Detect which cell encompasses the target text, then output its (X, Y) center coordinate. 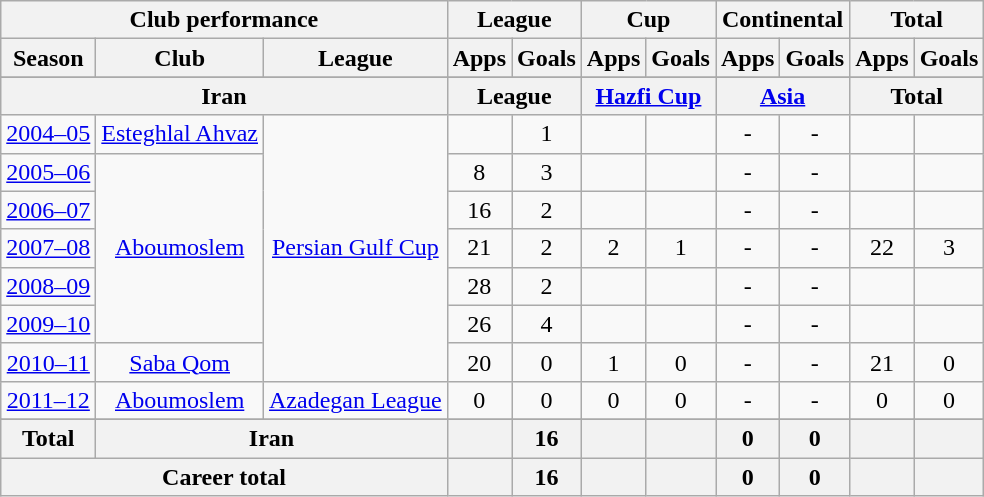
Continental (783, 20)
Club performance (224, 20)
Azadegan League (356, 400)
2008–09 (48, 286)
Asia (783, 96)
Cup (648, 20)
Esteghlal Ahvaz (180, 134)
22 (882, 248)
2007–08 (48, 248)
Persian Gulf Cup (356, 248)
Hazfi Cup (648, 96)
2006–07 (48, 210)
Saba Qom (180, 362)
2004–05 (48, 134)
20 (479, 362)
26 (479, 324)
28 (479, 286)
8 (479, 172)
Club (180, 58)
2010–11 (48, 362)
2009–10 (48, 324)
Season (48, 58)
2011–12 (48, 400)
2005–06 (48, 172)
Career total (224, 477)
4 (547, 324)
